Search for the cell housing the specified text and yield its [X, Y] center coordinate. 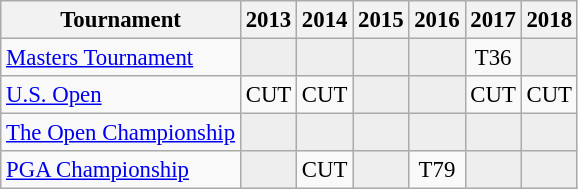
Tournament [121, 20]
U.S. Open [121, 95]
2015 [381, 20]
Masters Tournament [121, 58]
2016 [437, 20]
2017 [493, 20]
2014 [325, 20]
2018 [549, 20]
The Open Championship [121, 133]
T79 [437, 170]
PGA Championship [121, 170]
2013 [268, 20]
T36 [493, 58]
